Locate the cell with the specified text and output its [x, y] center coordinate. 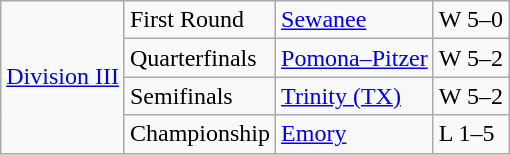
Quarterfinals [200, 58]
First Round [200, 20]
Championship [200, 134]
Emory [355, 134]
Pomona–Pitzer [355, 58]
Division III [63, 77]
L 1–5 [470, 134]
Trinity (TX) [355, 96]
Semifinals [200, 96]
W 5–0 [470, 20]
Sewanee [355, 20]
